Identify which cell holds the provided text, then report its (x, y) central coordinate. 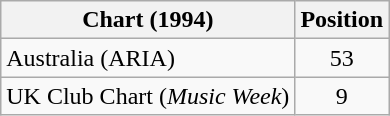
UK Club Chart (Music Week) (148, 96)
9 (342, 96)
Chart (1994) (148, 20)
Australia (ARIA) (148, 58)
Position (342, 20)
53 (342, 58)
